Find where the given text appears and provide that cell's center as [x, y] coordinate. 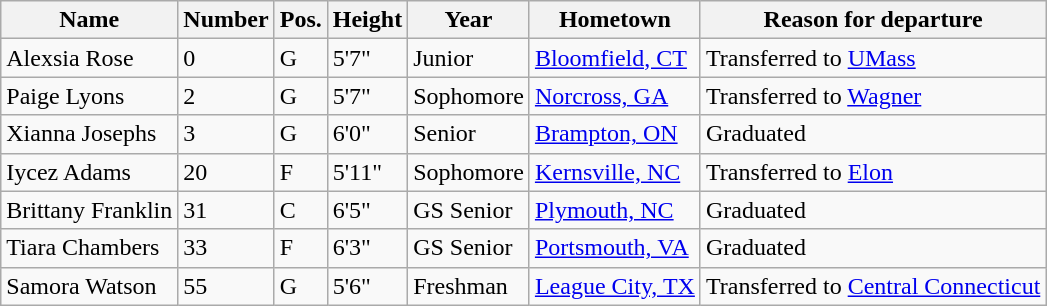
Samora Watson [90, 286]
2 [226, 96]
3 [226, 134]
Transferred to Wagner [872, 96]
Brittany Franklin [90, 210]
55 [226, 286]
Norcross, GA [614, 96]
6'0" [367, 134]
Year [469, 20]
Senior [469, 134]
Name [90, 20]
Height [367, 20]
6'5" [367, 210]
33 [226, 248]
League City, TX [614, 286]
Xianna Josephs [90, 134]
Freshman [469, 286]
Bloomfield, CT [614, 58]
Tiara Chambers [90, 248]
Plymouth, NC [614, 210]
5'6" [367, 286]
Transferred to UMass [872, 58]
Paige Lyons [90, 96]
Pos. [300, 20]
Hometown [614, 20]
Junior [469, 58]
0 [226, 58]
20 [226, 172]
5'11" [367, 172]
Transferred to Elon [872, 172]
Transferred to Central Connecticut [872, 286]
Kernsville, NC [614, 172]
Brampton, ON [614, 134]
Reason for departure [872, 20]
31 [226, 210]
Number [226, 20]
Iycez Adams [90, 172]
Portsmouth, VA [614, 248]
6'3" [367, 248]
C [300, 210]
Alexsia Rose [90, 58]
